Identify which cell holds the provided text, then report its (X, Y) central coordinate. 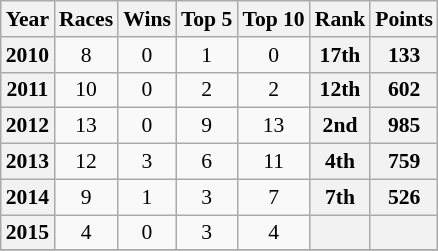
Top 10 (273, 19)
6 (207, 162)
8 (86, 55)
Points (404, 19)
759 (404, 162)
Year (28, 19)
2015 (28, 233)
Rank (340, 19)
2012 (28, 126)
4th (340, 162)
2014 (28, 197)
526 (404, 197)
12th (340, 90)
10 (86, 90)
2010 (28, 55)
Races (86, 19)
Top 5 (207, 19)
2013 (28, 162)
12 (86, 162)
7 (273, 197)
11 (273, 162)
7th (340, 197)
2nd (340, 126)
Wins (147, 19)
133 (404, 55)
985 (404, 126)
2011 (28, 90)
602 (404, 90)
17th (340, 55)
